Scan for the cell matching the given text and deliver its (x, y) coordinate at center. 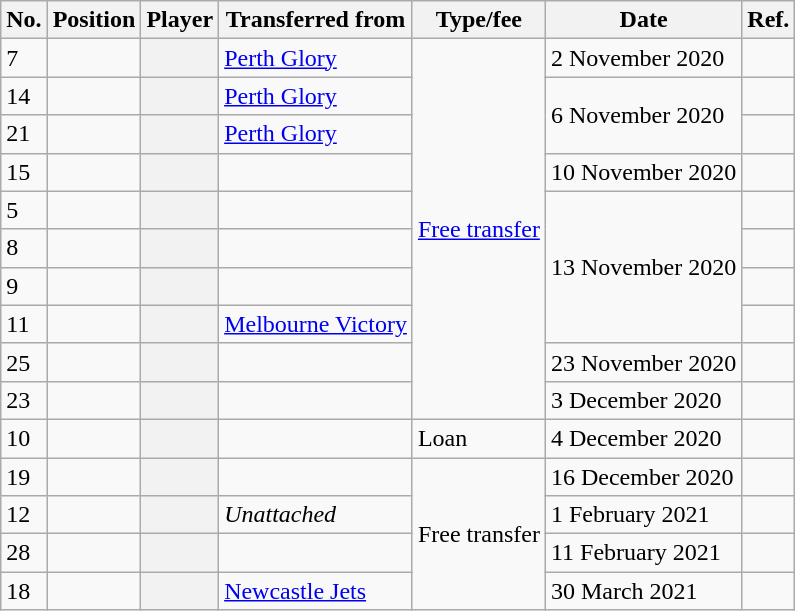
4 December 2020 (643, 438)
15 (24, 172)
10 November 2020 (643, 172)
30 March 2021 (643, 591)
14 (24, 96)
11 (24, 324)
28 (24, 553)
23 (24, 400)
12 (24, 515)
Loan (478, 438)
Position (94, 20)
16 December 2020 (643, 477)
Newcastle Jets (316, 591)
3 December 2020 (643, 400)
Unattached (316, 515)
6 November 2020 (643, 115)
7 (24, 58)
Melbourne Victory (316, 324)
10 (24, 438)
23 November 2020 (643, 362)
11 February 2021 (643, 553)
2 November 2020 (643, 58)
Transferred from (316, 20)
18 (24, 591)
21 (24, 134)
8 (24, 248)
Player (180, 20)
13 November 2020 (643, 267)
25 (24, 362)
1 February 2021 (643, 515)
No. (24, 20)
Date (643, 20)
Ref. (768, 20)
5 (24, 210)
9 (24, 286)
19 (24, 477)
Type/fee (478, 20)
